From the cell containing the given text, extract its center point as (X, Y) coordinate. 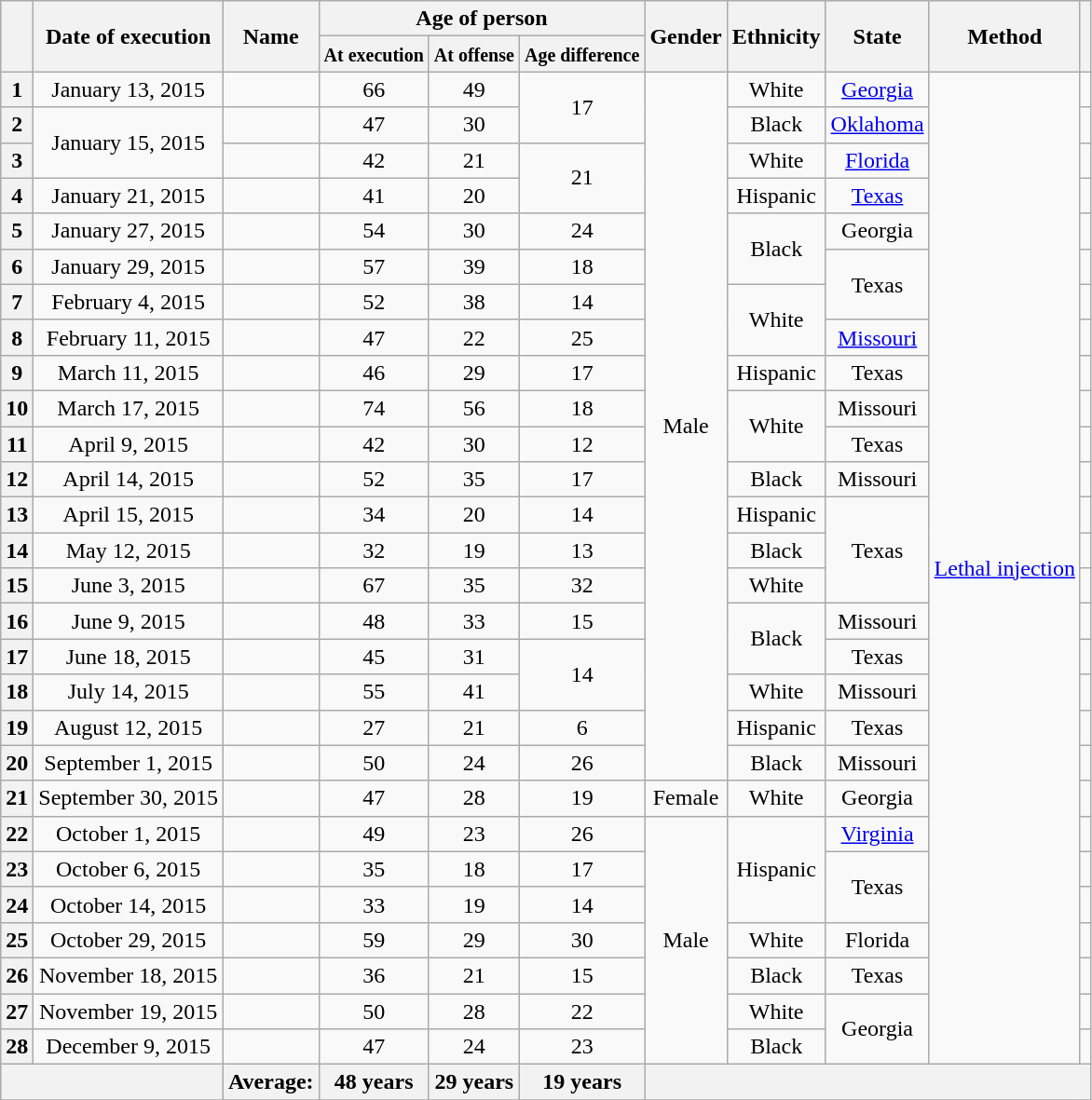
8 (17, 337)
19 years (581, 1082)
7 (17, 302)
3 (17, 160)
March 11, 2015 (129, 373)
31 (473, 657)
29 years (473, 1082)
67 (374, 586)
October 29, 2015 (129, 940)
February 4, 2015 (129, 302)
September 30, 2015 (129, 798)
June 3, 2015 (129, 586)
July 14, 2015 (129, 692)
45 (374, 657)
54 (374, 231)
May 12, 2015 (129, 550)
March 17, 2015 (129, 408)
November 19, 2015 (129, 1011)
January 29, 2015 (129, 266)
September 1, 2015 (129, 763)
55 (374, 692)
June 18, 2015 (129, 657)
48 (374, 621)
74 (374, 408)
Oklahoma (878, 125)
11 (17, 444)
38 (473, 302)
January 13, 2015 (129, 89)
Age of person (482, 19)
57 (374, 266)
October 6, 2015 (129, 869)
34 (374, 515)
Average: (272, 1082)
16 (17, 621)
At execution (374, 54)
Gender (686, 36)
Lethal injection (1004, 568)
56 (473, 408)
January 15, 2015 (129, 143)
66 (374, 89)
At offense (473, 54)
Name (272, 36)
August 12, 2015 (129, 727)
Method (1004, 36)
November 18, 2015 (129, 975)
April 14, 2015 (129, 480)
1 (17, 89)
9 (17, 373)
October 1, 2015 (129, 834)
April 15, 2015 (129, 515)
June 9, 2015 (129, 621)
December 9, 2015 (129, 1047)
36 (374, 975)
39 (473, 266)
Date of execution (129, 36)
2 (17, 125)
Age difference (581, 54)
5 (17, 231)
10 (17, 408)
April 9, 2015 (129, 444)
46 (374, 373)
January 27, 2015 (129, 231)
4 (17, 196)
Ethnicity (776, 36)
Virginia (878, 834)
October 14, 2015 (129, 904)
February 11, 2015 (129, 337)
Female (686, 798)
59 (374, 940)
State (878, 36)
January 21, 2015 (129, 196)
48 years (374, 1082)
